Output the [x, y] coordinate of the center of the cell containing the given text.  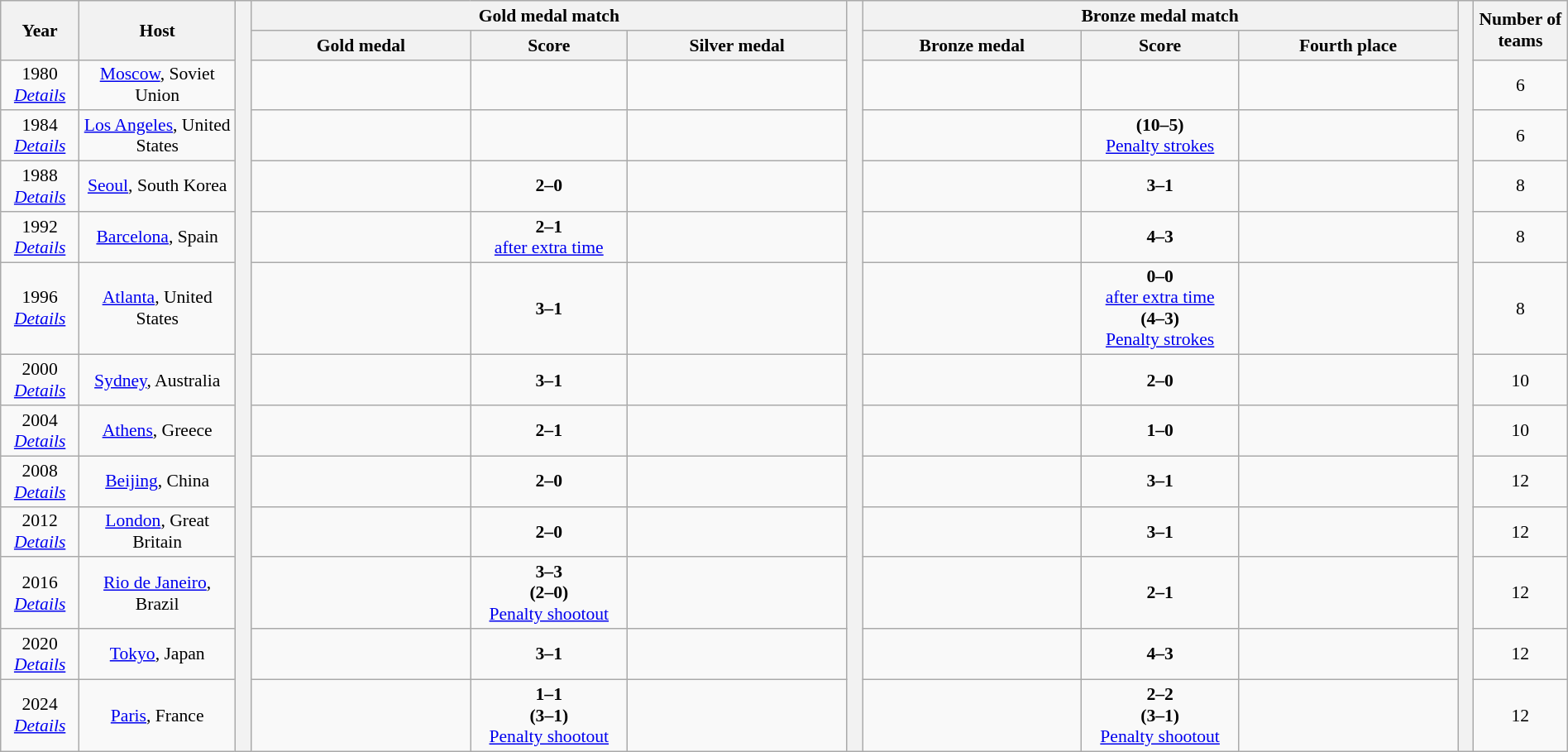
2004 Details [40, 430]
0–0 after extra time (4–3) Penalty strokes [1159, 309]
1992 Details [40, 237]
Host [157, 30]
Year [40, 30]
Beijing, China [157, 481]
Bronze medal match [1160, 16]
Gold medal [361, 46]
2–2 (3–1) Penalty shootout [1159, 715]
2008 Details [40, 481]
1984 Details [40, 136]
(10–5) Penalty strokes [1159, 136]
London, Great Britain [157, 531]
2024 Details [40, 715]
1–1 (3–1) Penalty shootout [549, 715]
3–3 (2–0) Penalty shootout [549, 594]
2000 Details [40, 381]
1980 Details [40, 84]
1–0 [1159, 430]
2012 Details [40, 531]
Sydney, Australia [157, 381]
1988 Details [40, 187]
Barcelona, Spain [157, 237]
Athens, Greece [157, 430]
Los Angeles, United States [157, 136]
Tokyo, Japan [157, 654]
1996 Details [40, 309]
Rio de Janeiro, Brazil [157, 594]
2016 Details [40, 594]
Fourth place [1348, 46]
Number of teams [1520, 30]
2–1 after extra time [549, 237]
Seoul, South Korea [157, 187]
Atlanta, United States [157, 309]
Moscow, Soviet Union [157, 84]
Silver medal [738, 46]
Paris, France [157, 715]
2020 Details [40, 654]
Bronze medal [973, 46]
Gold medal match [549, 16]
